Extract the [X, Y] coordinate from the center of the cell holding the provided text.  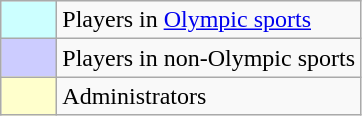
Players in non-Olympic sports [209, 58]
Administrators [209, 96]
Players in Olympic sports [209, 20]
